Provide the [X, Y] coordinate of the cell's center where the given text is located.  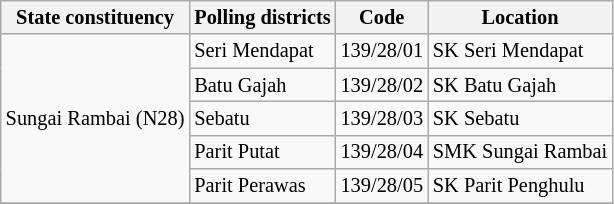
139/28/02 [382, 85]
Sebatu [262, 118]
SK Parit Penghulu [520, 186]
139/28/01 [382, 51]
139/28/04 [382, 152]
Batu Gajah [262, 85]
SMK Sungai Rambai [520, 152]
Parit Putat [262, 152]
Code [382, 17]
SK Sebatu [520, 118]
SK Seri Mendapat [520, 51]
Location [520, 17]
State constituency [96, 17]
SK Batu Gajah [520, 85]
Parit Perawas [262, 186]
Sungai Rambai (N28) [96, 118]
139/28/03 [382, 118]
Seri Mendapat [262, 51]
139/28/05 [382, 186]
Polling districts [262, 17]
